Detect which cell encompasses the target text, then output its [x, y] center coordinate. 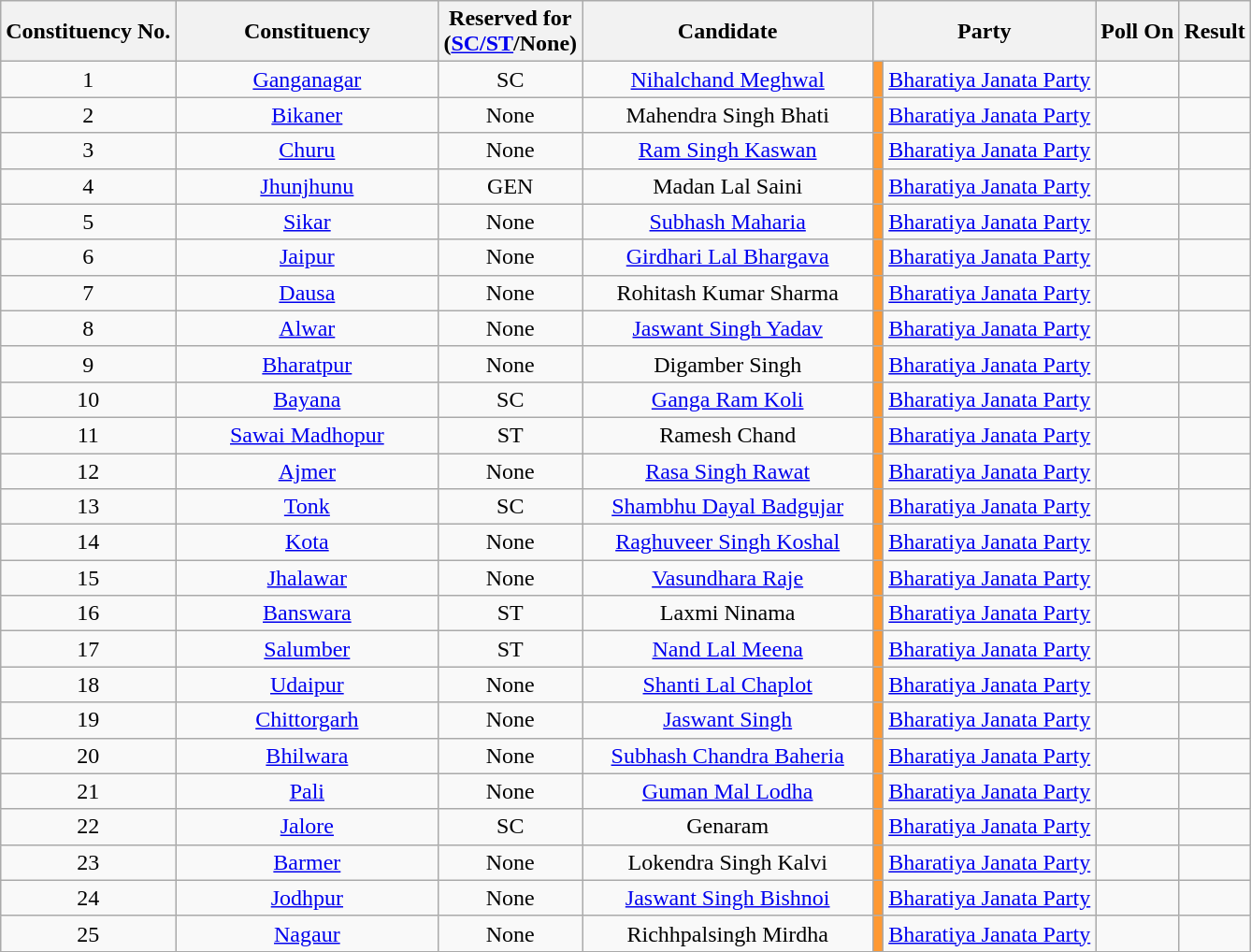
Barmer [307, 862]
24 [88, 898]
16 [88, 613]
18 [88, 685]
Jodhpur [307, 898]
22 [88, 827]
17 [88, 649]
Richhpalsingh Mirdha [727, 933]
5 [88, 222]
Ram Singh Kaswan [727, 151]
Sikar [307, 222]
Tonk [307, 507]
Shanti Lal Chaplot [727, 685]
Ramesh Chand [727, 435]
Rohitash Kumar Sharma [727, 293]
Churu [307, 151]
1 [88, 79]
Jalore [307, 827]
Reserved for(SC/ST/None) [510, 32]
9 [88, 364]
13 [88, 507]
11 [88, 435]
Laxmi Ninama [727, 613]
Subhash Chandra Baheria [727, 756]
Jaipur [307, 257]
Nand Lal Meena [727, 649]
Lokendra Singh Kalvi [727, 862]
Madan Lal Saini [727, 186]
Candidate [727, 32]
Dausa [307, 293]
Sawai Madhopur [307, 435]
Party [985, 32]
Chittorgarh [307, 720]
19 [88, 720]
Banswara [307, 613]
Jaswant Singh [727, 720]
Udaipur [307, 685]
Jaswant Singh Yadav [727, 328]
3 [88, 151]
Bharatpur [307, 364]
10 [88, 399]
Kota [307, 542]
Shambhu Dayal Badgujar [727, 507]
6 [88, 257]
20 [88, 756]
Jhunjhunu [307, 186]
Nihalchand Meghwal [727, 79]
Bikaner [307, 115]
4 [88, 186]
8 [88, 328]
Jaswant Singh Bishnoi [727, 898]
25 [88, 933]
Guman Mal Lodha [727, 791]
Alwar [307, 328]
Poll On [1137, 32]
Ajmer [307, 470]
Bayana [307, 399]
7 [88, 293]
Ganganagar [307, 79]
Ganga Ram Koli [727, 399]
Girdhari Lal Bhargava [727, 257]
Subhash Maharia [727, 222]
21 [88, 791]
Bhilwara [307, 756]
Result [1215, 32]
Salumber [307, 649]
Rasa Singh Rawat [727, 470]
15 [88, 578]
2 [88, 115]
GEN [510, 186]
Constituency [307, 32]
14 [88, 542]
Genaram [727, 827]
Raghuveer Singh Koshal [727, 542]
Constituency No. [88, 32]
Jhalawar [307, 578]
Nagaur [307, 933]
Mahendra Singh Bhati [727, 115]
Vasundhara Raje [727, 578]
12 [88, 470]
23 [88, 862]
Digamber Singh [727, 364]
Pali [307, 791]
